Provide the (X, Y) coordinate of the cell's center where the given text is located.  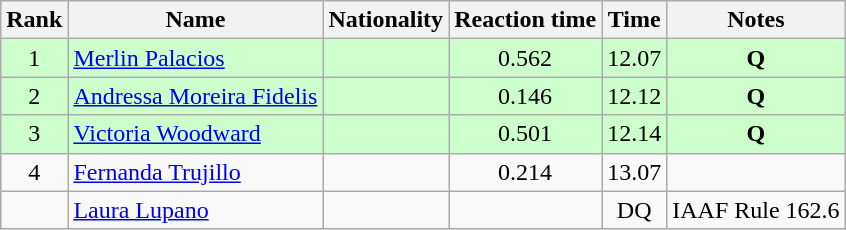
12.07 (634, 58)
Victoria Woodward (196, 134)
Fernanda Trujillo (196, 172)
0.562 (526, 58)
Rank (34, 20)
IAAF Rule 162.6 (756, 210)
12.14 (634, 134)
13.07 (634, 172)
Merlin Palacios (196, 58)
3 (34, 134)
0.501 (526, 134)
2 (34, 96)
DQ (634, 210)
Time (634, 20)
Notes (756, 20)
Reaction time (526, 20)
1 (34, 58)
Nationality (386, 20)
0.146 (526, 96)
Laura Lupano (196, 210)
12.12 (634, 96)
Name (196, 20)
Andressa Moreira Fidelis (196, 96)
0.214 (526, 172)
4 (34, 172)
